Provide the [X, Y] coordinate of the cell's center where the given text is located.  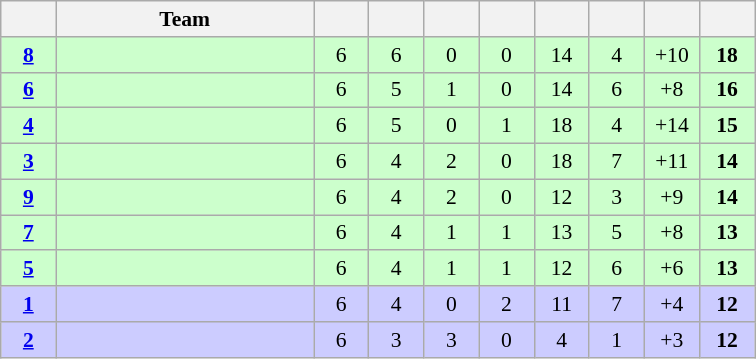
16 [726, 90]
+9 [672, 197]
8 [28, 55]
Team [185, 19]
+4 [672, 304]
+14 [672, 126]
+6 [672, 269]
+11 [672, 162]
15 [726, 126]
+10 [672, 55]
9 [28, 197]
+3 [672, 340]
11 [562, 304]
